Locate the cell with the specified text and output its (x, y) center coordinate. 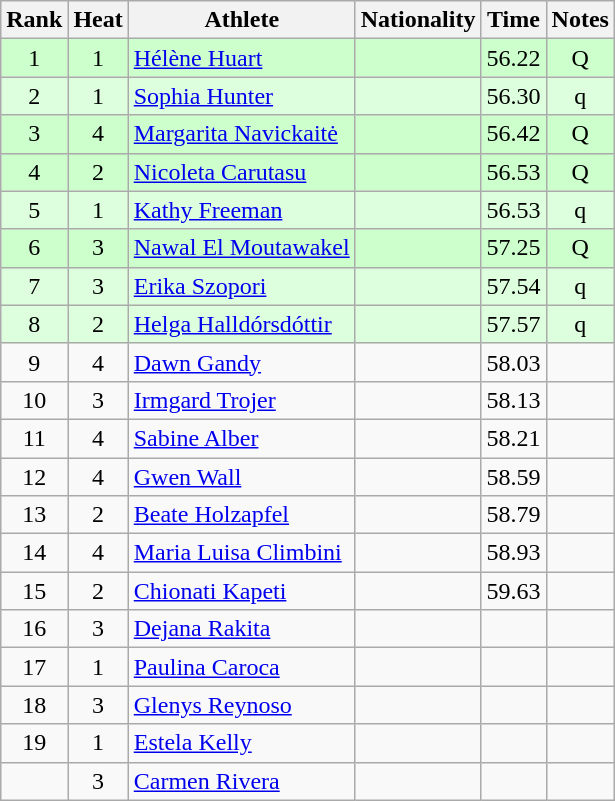
Chionati Kapeti (242, 591)
Margarita Navickaitė (242, 134)
58.13 (514, 400)
Glenys Reynoso (242, 705)
58.59 (514, 477)
Dejana Rakita (242, 629)
57.54 (514, 286)
Helga Halldórsdóttir (242, 324)
Dawn Gandy (242, 362)
Carmen Rivera (242, 781)
Beate Holzapfel (242, 515)
13 (34, 515)
17 (34, 667)
15 (34, 591)
Nationality (418, 20)
Heat (98, 20)
Sabine Alber (242, 438)
Notes (580, 20)
19 (34, 743)
Sophia Hunter (242, 96)
7 (34, 286)
Gwen Wall (242, 477)
Nicoleta Carutasu (242, 172)
58.93 (514, 553)
9 (34, 362)
58.03 (514, 362)
Hélène Huart (242, 58)
Irmgard Trojer (242, 400)
14 (34, 553)
8 (34, 324)
56.22 (514, 58)
6 (34, 248)
58.21 (514, 438)
Time (514, 20)
12 (34, 477)
58.79 (514, 515)
18 (34, 705)
Maria Luisa Climbini (242, 553)
Estela Kelly (242, 743)
Rank (34, 20)
11 (34, 438)
Nawal El Moutawakel (242, 248)
57.57 (514, 324)
59.63 (514, 591)
Athlete (242, 20)
56.30 (514, 96)
57.25 (514, 248)
Erika Szopori (242, 286)
Paulina Caroca (242, 667)
10 (34, 400)
56.42 (514, 134)
16 (34, 629)
Kathy Freeman (242, 210)
5 (34, 210)
